Return the (x, y) coordinate for the center point of the cell that contains the specified text.  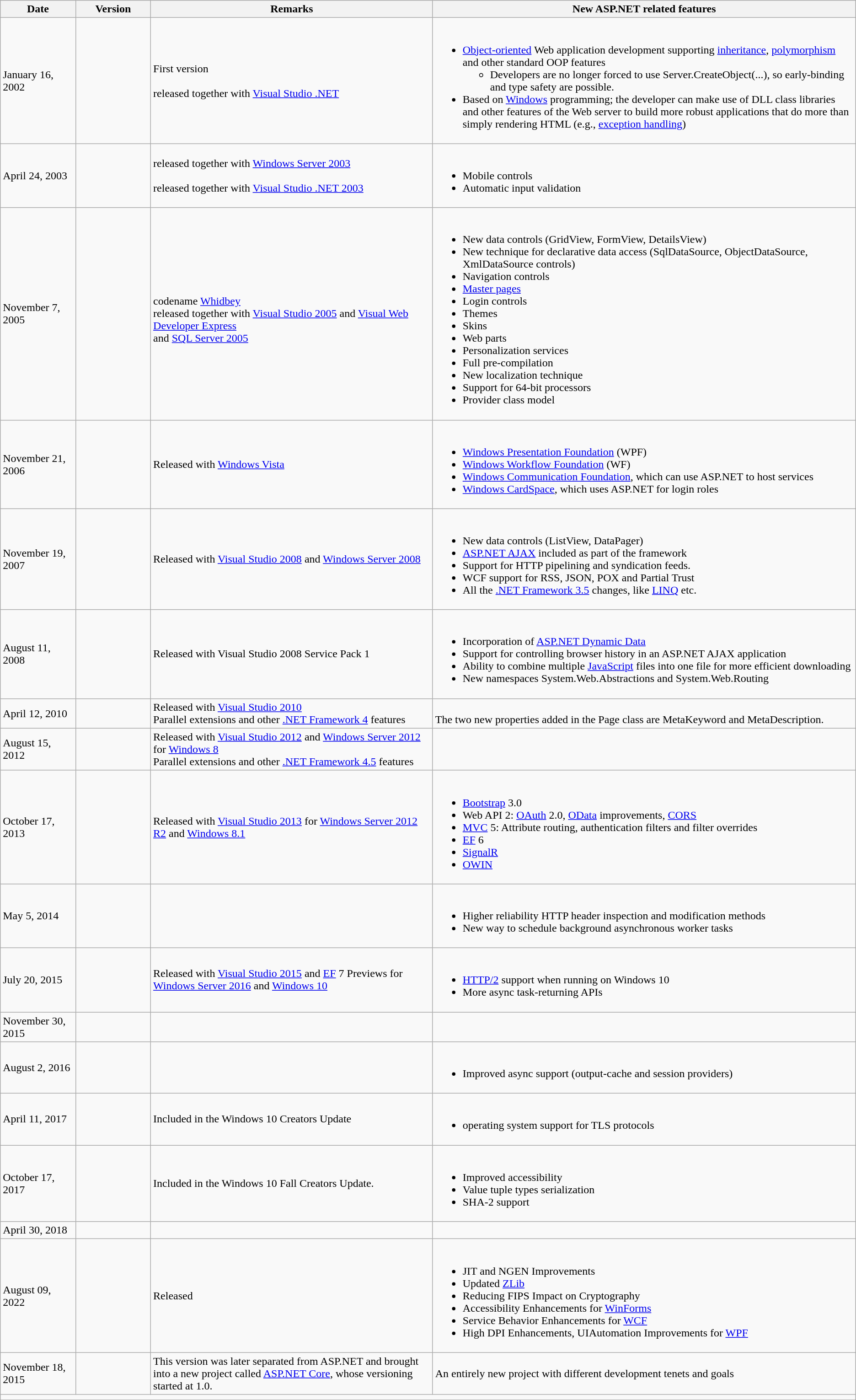
Released with Visual Studio 2010Parallel extensions and other .NET Framework 4 features (292, 713)
Remarks (292, 9)
April 30, 2018 (38, 1230)
released together with Windows Server 2003released together with Visual Studio .NET 2003 (292, 176)
July 20, 2015 (38, 980)
Released with Visual Studio 2012 and Windows Server 2012 for Windows 8Parallel extensions and other .NET Framework 4.5 features (292, 749)
Version (113, 9)
This version was later separated from ASP.NET and brought into a new project called ASP.NET Core, whose versioning started at 1.0. (292, 1373)
August 09, 2022 (38, 1296)
Released with Visual Studio 2008 and Windows Server 2008 (292, 559)
November 7, 2005 (38, 314)
First versionreleased together with Visual Studio .NET (292, 80)
Higher reliability HTTP header inspection and modification methodsNew way to schedule background asynchronous worker tasks (644, 916)
codename Whidbey released together with Visual Studio 2005 and Visual Web Developer Express and SQL Server 2005 (292, 314)
Released with Windows Vista (292, 464)
New ASP.NET related features (644, 9)
November 18, 2015 (38, 1373)
HTTP/2 support when running on Windows 10More async task-returning APIs (644, 980)
Included in the Windows 10 Fall Creators Update. (292, 1184)
November 30, 2015 (38, 1026)
Included in the Windows 10 Creators Update (292, 1120)
An entirely new project with different development tenets and goals (644, 1373)
October 17, 2013 (38, 827)
May 5, 2014 (38, 916)
Released with Visual Studio 2008 Service Pack 1 (292, 654)
Released with Visual Studio 2015 and EF 7 Previews for Windows Server 2016 and Windows 10 (292, 980)
Released (292, 1296)
August 11, 2008 (38, 654)
The two new properties added in the Page class are MetaKeyword and MetaDescription. (644, 713)
operating system support for TLS protocols (644, 1120)
November 19, 2007 (38, 559)
August 2, 2016 (38, 1067)
Mobile controlsAutomatic input validation (644, 176)
Date (38, 9)
Improved accessibilityValue tuple types serializationSHA-2 support (644, 1184)
April 24, 2003 (38, 176)
Released with Visual Studio 2013 for Windows Server 2012 R2 and Windows 8.1 (292, 827)
October 17, 2017 (38, 1184)
August 15, 2012 (38, 749)
November 21, 2006 (38, 464)
January 16, 2002 (38, 80)
Bootstrap 3.0Web API 2: OAuth 2.0, OData improvements, CORSMVC 5: Attribute routing, authentication filters and filter overridesEF 6SignalROWIN (644, 827)
April 12, 2010 (38, 713)
April 11, 2017 (38, 1120)
Improved async support (output-cache and session providers) (644, 1067)
